Determine the (X, Y) coordinate at the center of the cell enclosing the given text.  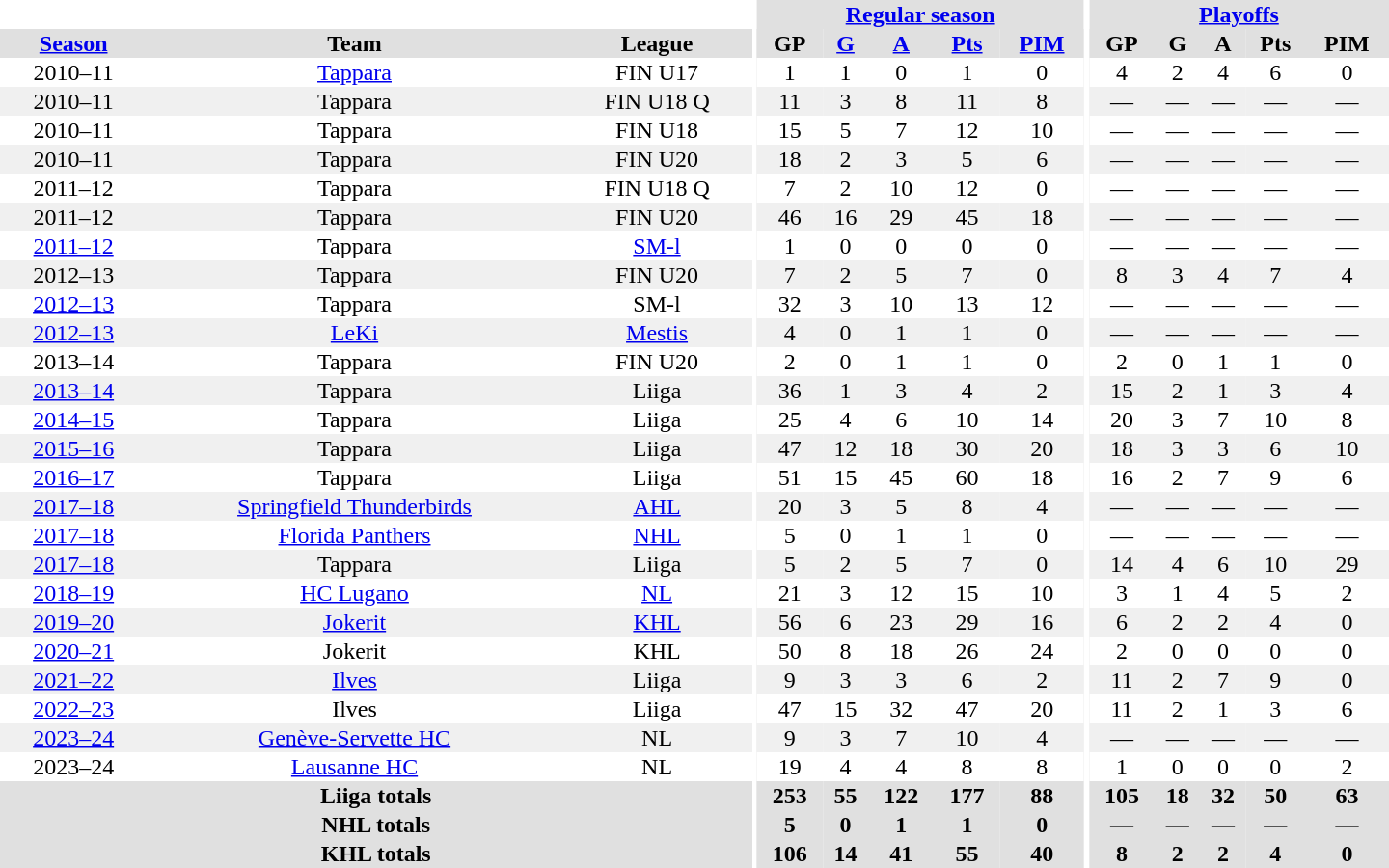
19 (790, 767)
23 (901, 622)
AHL (658, 506)
30 (967, 448)
2018–19 (73, 593)
2016–17 (73, 477)
25 (790, 420)
177 (967, 796)
2015–16 (73, 448)
40 (1042, 854)
60 (967, 477)
Mestis (658, 333)
Playoffs (1239, 14)
2020–21 (73, 651)
NHL totals (376, 825)
36 (790, 391)
253 (790, 796)
Lausanne HC (354, 767)
51 (790, 477)
41 (901, 854)
LeKi (354, 333)
FIN U18 (658, 130)
Liiga totals (376, 796)
HC Lugano (354, 593)
63 (1347, 796)
88 (1042, 796)
Season (73, 43)
46 (790, 217)
56 (790, 622)
League (658, 43)
KHL totals (376, 854)
21 (790, 593)
105 (1122, 796)
Florida Panthers (354, 535)
FIN U17 (658, 72)
106 (790, 854)
24 (1042, 651)
13 (967, 304)
Team (354, 43)
2022–23 (73, 709)
2021–22 (73, 680)
Genève-Servette HC (354, 738)
2014–15 (73, 420)
26 (967, 651)
NHL (658, 535)
Regular season (920, 14)
122 (901, 796)
2019–20 (73, 622)
Springfield Thunderbirds (354, 506)
